Return the [x, y] coordinate for the center point of the cell that contains the specified text.  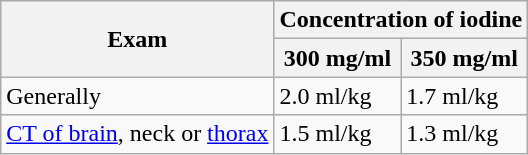
1.7 ml/kg [464, 96]
350 mg/ml [464, 58]
Generally [138, 96]
CT of brain, neck or thorax [138, 134]
1.3 ml/kg [464, 134]
Concentration of iodine [401, 20]
Exam [138, 39]
1.5 ml/kg [338, 134]
300 mg/ml [338, 58]
2.0 ml/kg [338, 96]
